Search for the cell housing the specified text and yield its [X, Y] center coordinate. 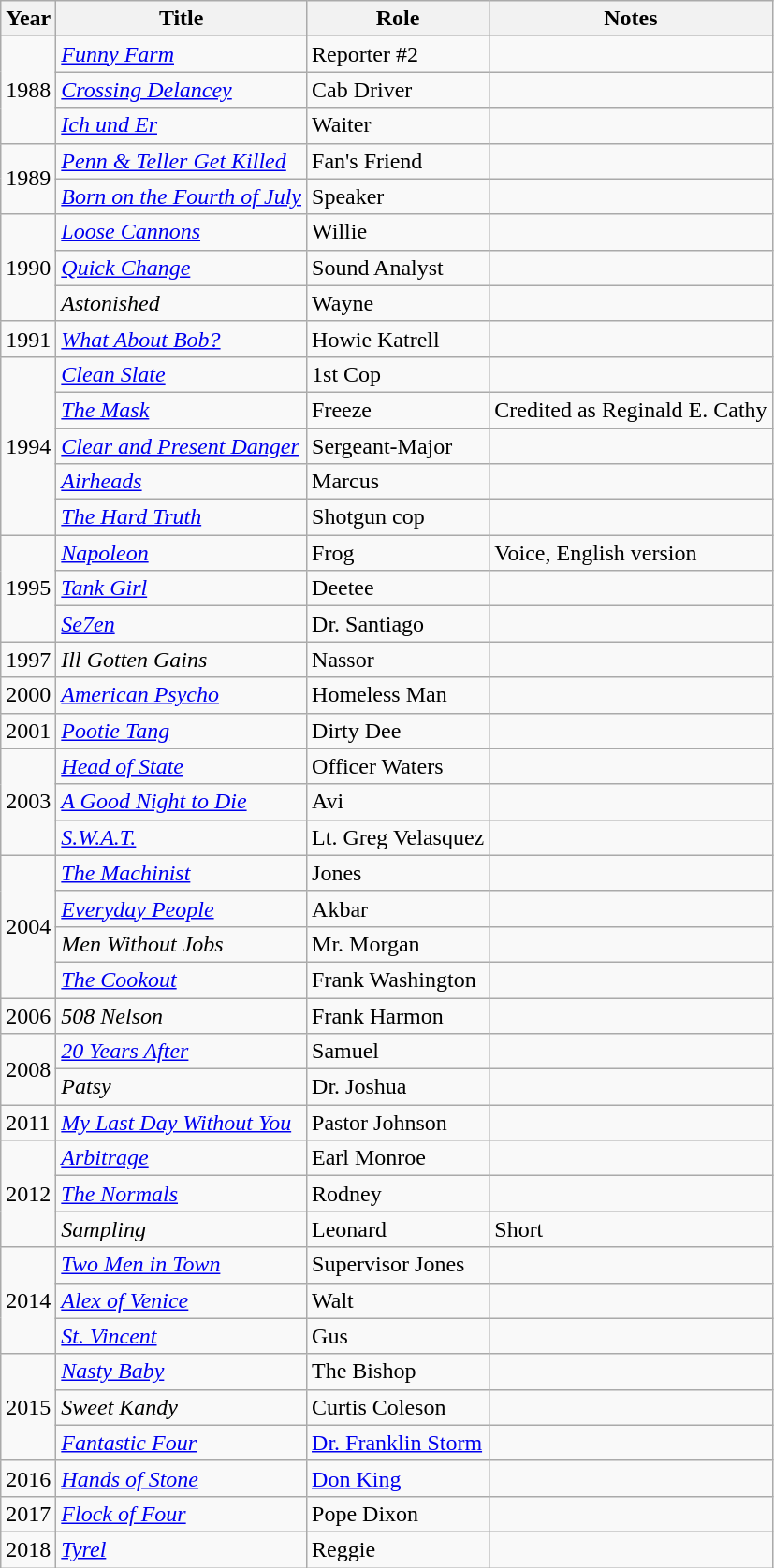
2006 [28, 1015]
Patsy [182, 1087]
2015 [28, 1407]
Pope Dixon [399, 1514]
Se7en [182, 624]
St. Vincent [182, 1336]
Jones [399, 873]
Nassor [399, 660]
The Machinist [182, 873]
Gus [399, 1336]
Tank Girl [182, 588]
Napoleon [182, 553]
What About Bob? [182, 339]
Year [28, 19]
Loose Cannons [182, 232]
The Cookout [182, 980]
Sergeant-Major [399, 446]
1989 [28, 179]
508 Nelson [182, 1015]
The Normals [182, 1194]
Two Men in Town [182, 1265]
Role [399, 19]
2008 [28, 1069]
1988 [28, 90]
Credited as Reginald E. Cathy [631, 410]
Fantastic Four [182, 1443]
Ill Gotten Gains [182, 660]
2011 [28, 1123]
1991 [28, 339]
1st Cop [399, 374]
2018 [28, 1549]
Dr. Franklin Storm [399, 1443]
Funny Farm [182, 54]
Reporter #2 [399, 54]
Clean Slate [182, 374]
Quick Change [182, 268]
Dr. Santiago [399, 624]
2014 [28, 1300]
Avi [399, 802]
Dr. Joshua [399, 1087]
Tyrel [182, 1549]
Head of State [182, 766]
S.W.A.T. [182, 837]
My Last Day Without You [182, 1123]
Voice, English version [631, 553]
Flock of Four [182, 1514]
Frog [399, 553]
Fan's Friend [399, 161]
Nasty Baby [182, 1372]
Earl Monroe [399, 1158]
Frank Harmon [399, 1015]
Pootie Tang [182, 731]
Walt [399, 1300]
2017 [28, 1514]
Lt. Greg Velasquez [399, 837]
Sampling [182, 1229]
Title [182, 19]
1990 [28, 268]
Waiter [399, 125]
Akbar [399, 908]
The Mask [182, 410]
20 Years After [182, 1052]
Dirty Dee [399, 731]
Cab Driver [399, 90]
Leonard [399, 1229]
Penn & Teller Get Killed [182, 161]
Howie Katrell [399, 339]
Frank Washington [399, 980]
Sound Analyst [399, 268]
2003 [28, 802]
Astonished [182, 303]
2012 [28, 1194]
Don King [399, 1478]
1994 [28, 445]
Wayne [399, 303]
Speaker [399, 196]
Willie [399, 232]
Alex of Venice [182, 1300]
Crossing Delancey [182, 90]
2004 [28, 926]
Curtis Coleson [399, 1407]
2000 [28, 695]
Samuel [399, 1052]
Men Without Jobs [182, 944]
Marcus [399, 482]
Pastor Johnson [399, 1123]
A Good Night to Die [182, 802]
The Hard Truth [182, 517]
Mr. Morgan [399, 944]
Hands of Stone [182, 1478]
Sweet Kandy [182, 1407]
Everyday People [182, 908]
Clear and Present Danger [182, 446]
Reggie [399, 1549]
1995 [28, 588]
Shotgun cop [399, 517]
Supervisor Jones [399, 1265]
Airheads [182, 482]
Officer Waters [399, 766]
2001 [28, 731]
American Psycho [182, 695]
2016 [28, 1478]
Born on the Fourth of July [182, 196]
The Bishop [399, 1372]
1997 [28, 660]
Rodney [399, 1194]
Short [631, 1229]
Notes [631, 19]
Homeless Man [399, 695]
Ich und Er [182, 125]
Freeze [399, 410]
Arbitrage [182, 1158]
Deetee [399, 588]
